For the text-containing cell, return its midpoint in (X, Y) coordinate format. 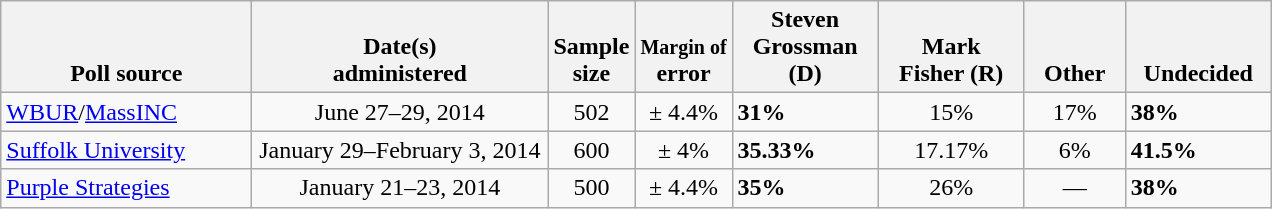
26% (951, 188)
January 29–February 3, 2014 (400, 150)
17.17% (951, 150)
WBUR/MassINC (126, 112)
600 (592, 150)
31% (805, 112)
Purple Strategies (126, 188)
January 21–23, 2014 (400, 188)
500 (592, 188)
Other (1074, 47)
Undecided (1198, 47)
41.5% (1198, 150)
— (1074, 188)
Date(s)administered (400, 47)
Suffolk University (126, 150)
MarkFisher (R) (951, 47)
Poll source (126, 47)
Samplesize (592, 47)
StevenGrossman (D) (805, 47)
17% (1074, 112)
35% (805, 188)
6% (1074, 150)
15% (951, 112)
35.33% (805, 150)
502 (592, 112)
June 27–29, 2014 (400, 112)
Margin oferror (684, 47)
± 4% (684, 150)
